Extract the [x, y] coordinate from the center of the cell holding the provided text.  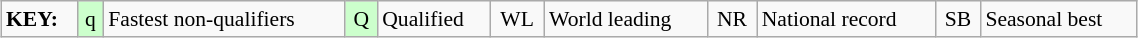
World leading [626, 19]
SB [958, 19]
Fastest non-qualifiers [224, 19]
National record [846, 19]
q [90, 19]
Seasonal best [1058, 19]
WL [517, 19]
NR [732, 19]
Qualified [434, 19]
Q [361, 19]
KEY: [40, 19]
